Scan for the cell matching the given text and deliver its (X, Y) coordinate at center. 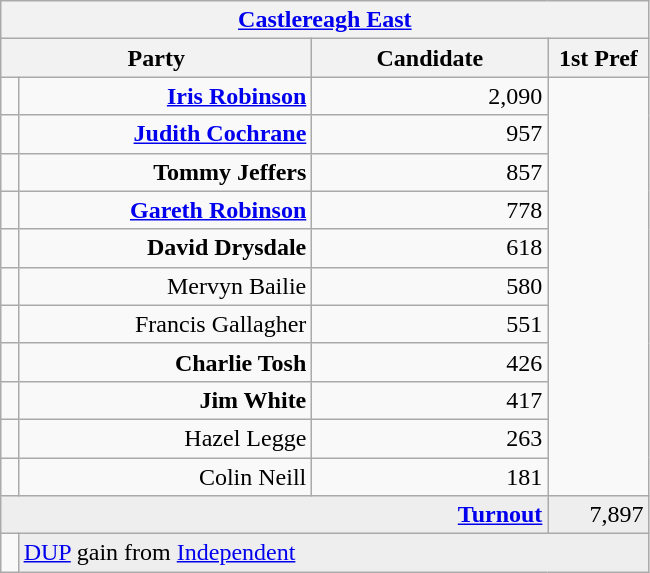
Colin Neill (165, 477)
Castlereagh East (325, 20)
David Drysdale (165, 248)
DUP gain from Independent (334, 553)
Jim White (165, 400)
417 (430, 400)
Francis Gallagher (165, 324)
1st Pref (598, 58)
778 (430, 210)
Candidate (430, 58)
Tommy Jeffers (165, 172)
Turnout (274, 515)
Charlie Tosh (165, 362)
618 (430, 248)
551 (430, 324)
Hazel Legge (165, 438)
2,090 (430, 96)
426 (430, 362)
Party (156, 58)
Iris Robinson (165, 96)
Mervyn Bailie (165, 286)
Gareth Robinson (165, 210)
263 (430, 438)
857 (430, 172)
580 (430, 286)
181 (430, 477)
957 (430, 134)
Judith Cochrane (165, 134)
7,897 (598, 515)
